Locate the cell with the specified text and output its (X, Y) center coordinate. 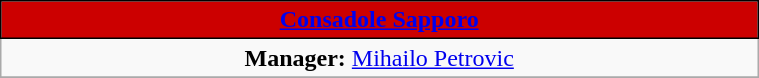
Manager: Mihailo Petrovic (380, 58)
Consadole Sapporo (380, 20)
